Capture the cell that displays the provided text and extract its [X, Y] central coordinate. 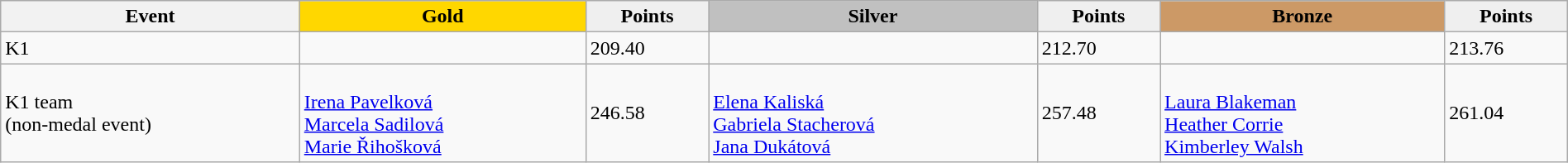
Event [151, 17]
257.48 [1098, 113]
212.70 [1098, 48]
Gold [442, 17]
246.58 [647, 113]
Laura BlakemanHeather CorrieKimberley Walsh [1303, 113]
K1 [151, 48]
261.04 [1507, 113]
Silver [873, 17]
213.76 [1507, 48]
Elena KaliskáGabriela StacherováJana Dukátová [873, 113]
Irena PavelkováMarcela SadilováMarie Řihošková [442, 113]
209.40 [647, 48]
K1 team(non-medal event) [151, 113]
Bronze [1303, 17]
